From the cell containing the given text, extract its center point as (x, y) coordinate. 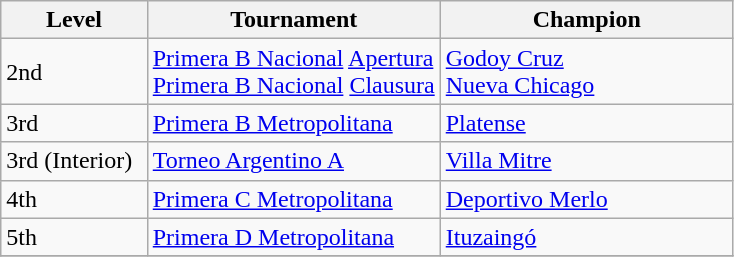
Primera D Metropolitana (294, 237)
Godoy Cruz Nueva Chicago (586, 72)
3rd (74, 123)
Level (74, 20)
2nd (74, 72)
Ituzaingó (586, 237)
5th (74, 237)
Primera B Nacional Apertura Primera B Nacional Clausura (294, 72)
4th (74, 199)
Primera B Metropolitana (294, 123)
Tournament (294, 20)
Villa Mitre (586, 161)
3rd (Interior) (74, 161)
Platense (586, 123)
Champion (586, 20)
Deportivo Merlo (586, 199)
Primera C Metropolitana (294, 199)
Torneo Argentino A (294, 161)
